Output the (X, Y) coordinate of the center of the cell containing the given text.  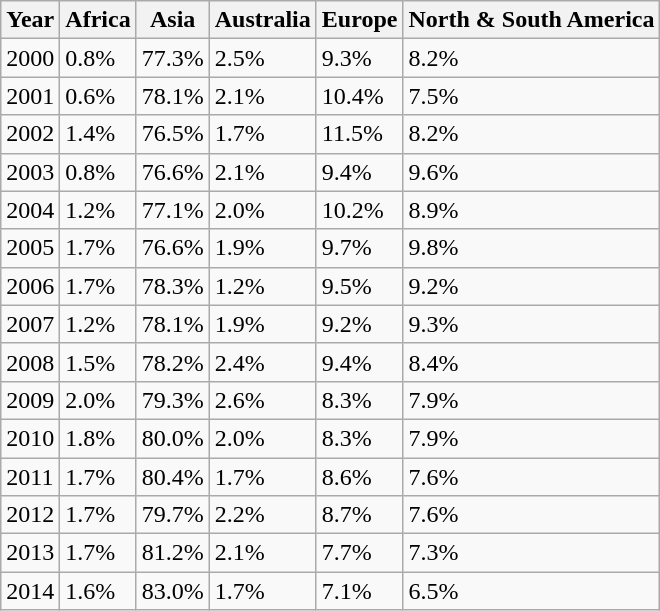
2009 (30, 400)
2010 (30, 438)
Asia (172, 20)
77.1% (172, 210)
Australia (262, 20)
2013 (30, 553)
7.3% (532, 553)
76.5% (172, 134)
2005 (30, 248)
Africa (98, 20)
2001 (30, 96)
2006 (30, 286)
2014 (30, 591)
0.6% (98, 96)
7.1% (360, 591)
9.8% (532, 248)
2000 (30, 58)
Year (30, 20)
1.5% (98, 362)
North & South America (532, 20)
2002 (30, 134)
8.6% (360, 477)
2003 (30, 172)
10.4% (360, 96)
1.8% (98, 438)
2008 (30, 362)
79.3% (172, 400)
1.6% (98, 591)
2.2% (262, 515)
10.2% (360, 210)
79.7% (172, 515)
80.0% (172, 438)
78.2% (172, 362)
9.6% (532, 172)
2.6% (262, 400)
11.5% (360, 134)
80.4% (172, 477)
7.7% (360, 553)
8.7% (360, 515)
2012 (30, 515)
9.7% (360, 248)
6.5% (532, 591)
7.5% (532, 96)
77.3% (172, 58)
78.3% (172, 286)
2011 (30, 477)
1.4% (98, 134)
9.5% (360, 286)
2004 (30, 210)
2.5% (262, 58)
83.0% (172, 591)
8.9% (532, 210)
81.2% (172, 553)
8.4% (532, 362)
2.4% (262, 362)
Europe (360, 20)
2007 (30, 324)
